Scan for the cell matching the given text and deliver its (x, y) coordinate at center. 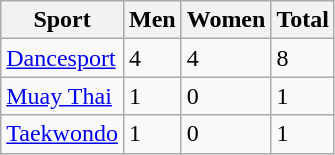
Taekwondo (62, 134)
Men (152, 20)
Women (226, 20)
8 (303, 58)
Total (303, 20)
Muay Thai (62, 96)
Dancesport (62, 58)
Sport (62, 20)
